Return (x, y) of the center of cell containing provided text 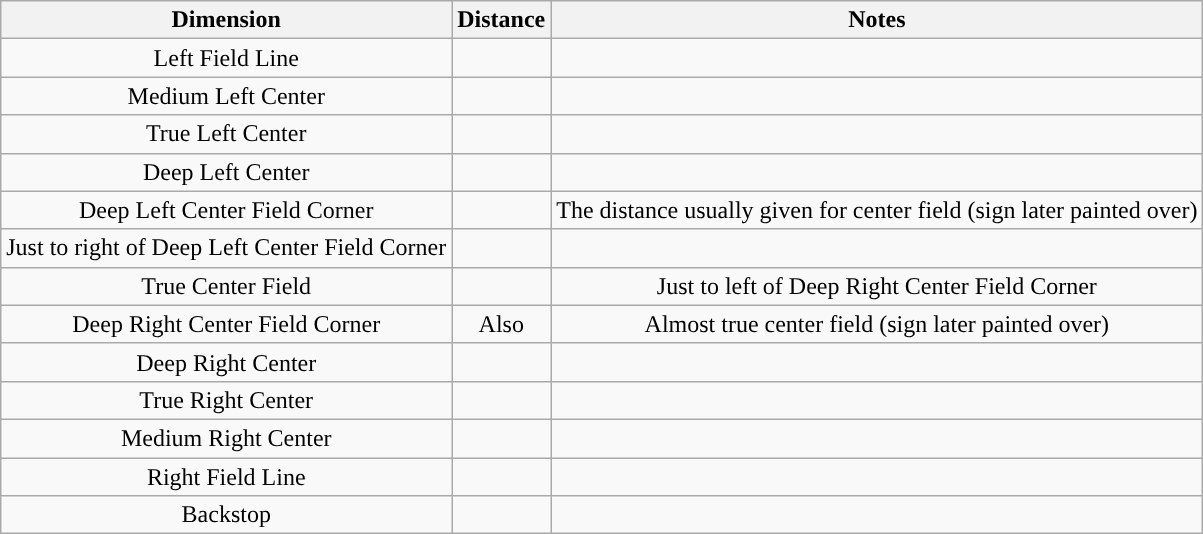
Backstop (226, 515)
Also (502, 324)
True Center Field (226, 286)
Just to left of Deep Right Center Field Corner (877, 286)
True Right Center (226, 400)
Deep Right Center (226, 362)
Medium Right Center (226, 438)
Distance (502, 20)
Notes (877, 20)
Medium Left Center (226, 96)
True Left Center (226, 134)
Left Field Line (226, 58)
Dimension (226, 20)
Just to right of Deep Left Center Field Corner (226, 248)
Deep Left Center Field Corner (226, 210)
The distance usually given for center field (sign later painted over) (877, 210)
Right Field Line (226, 477)
Deep Left Center (226, 172)
Deep Right Center Field Corner (226, 324)
Almost true center field (sign later painted over) (877, 324)
